Provide the [X, Y] coordinate of the cell's center where the given text is located.  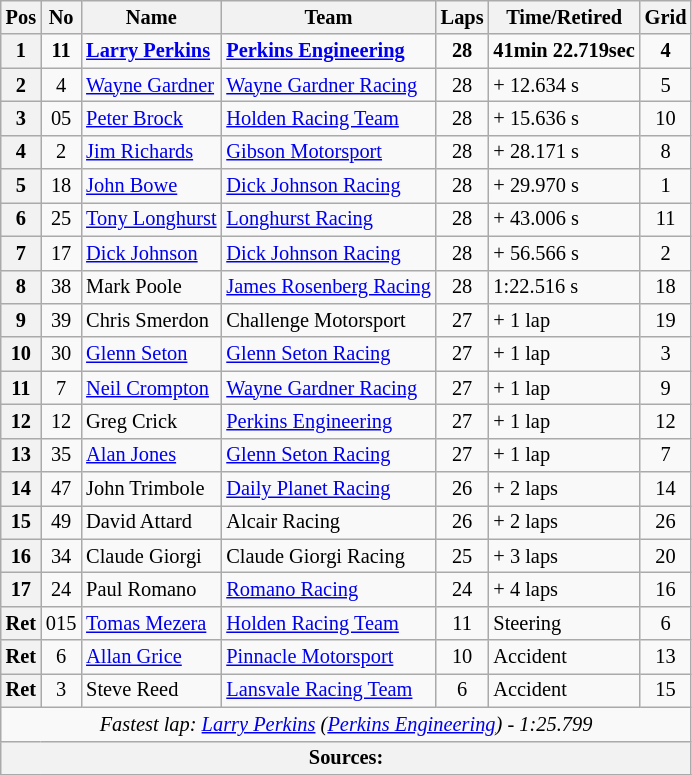
Paul Romano [151, 589]
+ 15.636 s [564, 118]
Fastest lap: Larry Perkins (Perkins Engineering) - 1:25.799 [346, 724]
+ 43.006 s [564, 219]
Lansvale Racing Team [328, 690]
+ 56.566 s [564, 253]
Pos [21, 17]
+ 12.634 s [564, 85]
Glenn Seton [151, 354]
Longhurst Racing [328, 219]
Claude Giorgi [151, 556]
19 [666, 320]
Greg Crick [151, 421]
Alcair Racing [328, 522]
Tomas Mezera [151, 623]
Jim Richards [151, 152]
John Bowe [151, 186]
38 [61, 287]
Wayne Gardner [151, 85]
1:22.516 s [564, 287]
Dick Johnson [151, 253]
015 [61, 623]
Gibson Motorsport [328, 152]
49 [61, 522]
Allan Grice [151, 657]
20 [666, 556]
30 [61, 354]
No [61, 17]
James Rosenberg Racing [328, 287]
Claude Giorgi Racing [328, 556]
Laps [462, 17]
Chris Smerdon [151, 320]
Sources: [346, 758]
Mark Poole [151, 287]
Name [151, 17]
Time/Retired [564, 17]
39 [61, 320]
05 [61, 118]
John Trimbole [151, 489]
Tony Longhurst [151, 219]
35 [61, 455]
Challenge Motorsport [328, 320]
Steering [564, 623]
+ 4 laps [564, 589]
34 [61, 556]
Larry Perkins [151, 51]
+ 29.970 s [564, 186]
Pinnacle Motorsport [328, 657]
Neil Crompton [151, 388]
Romano Racing [328, 589]
Daily Planet Racing [328, 489]
Steve Reed [151, 690]
41min 22.719sec [564, 51]
Alan Jones [151, 455]
Peter Brock [151, 118]
+ 3 laps [564, 556]
David Attard [151, 522]
+ 28.171 s [564, 152]
Team [328, 17]
47 [61, 489]
Grid [666, 17]
